Determine the [x, y] coordinate at the center of the cell enclosing the given text.  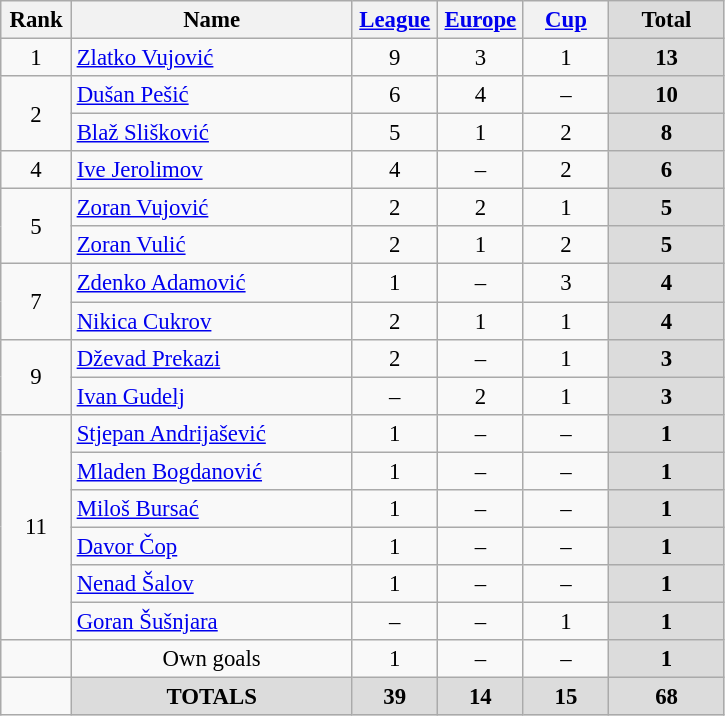
10 [667, 95]
Mladen Bogdanović [212, 471]
14 [481, 697]
68 [667, 697]
11 [36, 527]
Dušan Pešić [212, 95]
7 [36, 302]
15 [566, 697]
Zdenko Adamović [212, 283]
Ive Jerolimov [212, 170]
Nikica Cukrov [212, 321]
TOTALS [212, 697]
Davor Čop [212, 546]
Blaž Slišković [212, 133]
Zoran Vulić [212, 245]
Zlatko Vujović [212, 58]
Own goals [212, 659]
8 [667, 133]
League [395, 20]
Europe [481, 20]
Goran Šušnjara [212, 621]
Total [667, 20]
39 [395, 697]
Ivan Gudelj [212, 396]
Rank [36, 20]
Name [212, 20]
13 [667, 58]
Stjepan Andrijašević [212, 433]
Zoran Vujović [212, 208]
Miloš Bursać [212, 509]
Dževad Prekazi [212, 358]
Nenad Šalov [212, 584]
Cup [566, 20]
